Return the (x, y) coordinate for the center point of the cell that contains the specified text.  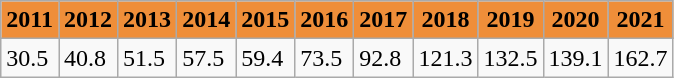
73.5 (324, 58)
2021 (640, 20)
139.1 (576, 58)
59.4 (266, 58)
2017 (384, 20)
30.5 (30, 58)
2020 (576, 20)
40.8 (88, 58)
2011 (30, 20)
57.5 (206, 58)
51.5 (148, 58)
92.8 (384, 58)
2013 (148, 20)
2018 (446, 20)
2016 (324, 20)
2014 (206, 20)
121.3 (446, 58)
2019 (510, 20)
2015 (266, 20)
132.5 (510, 58)
162.7 (640, 58)
2012 (88, 20)
